Return (X, Y) of the center of cell containing provided text 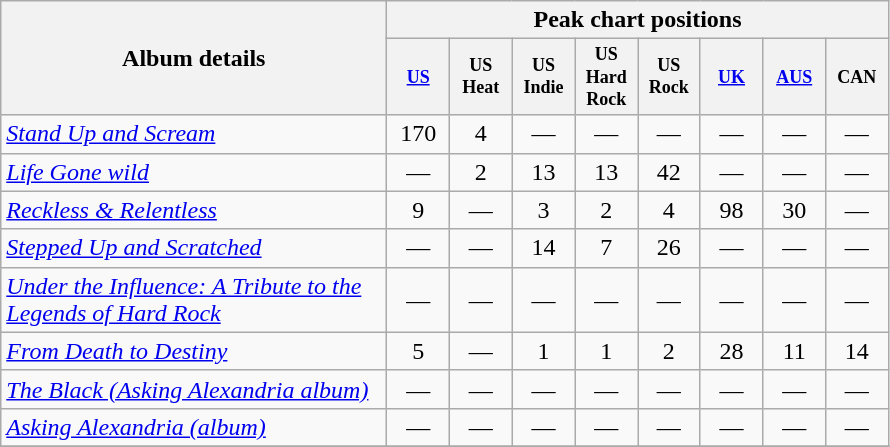
UK (732, 77)
Stepped Up and Scratched (194, 248)
From Death to Destiny (194, 351)
Life Gone wild (194, 172)
Asking Alexandria (album) (194, 427)
Reckless & Relentless (194, 210)
Album details (194, 58)
11 (794, 351)
42 (670, 172)
Under the Influence: A Tribute to the Legends of Hard Rock (194, 300)
AUS (794, 77)
US Hard Rock (606, 77)
9 (418, 210)
US (418, 77)
Peak chart positions (638, 20)
CAN (858, 77)
30 (794, 210)
The Black (Asking Alexandria album) (194, 389)
3 (544, 210)
26 (670, 248)
US Heat (480, 77)
170 (418, 134)
7 (606, 248)
US Rock (670, 77)
US Indie (544, 77)
98 (732, 210)
28 (732, 351)
5 (418, 351)
Stand Up and Scream (194, 134)
